Search for the cell housing the specified text and yield its [x, y] center coordinate. 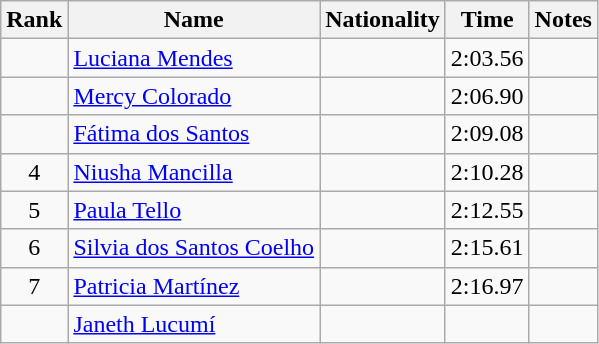
2:15.61 [487, 248]
Name [194, 20]
Janeth Lucumí [194, 324]
Notes [563, 20]
2:03.56 [487, 58]
2:12.55 [487, 210]
Time [487, 20]
Fátima dos Santos [194, 134]
2:10.28 [487, 172]
Niusha Mancilla [194, 172]
Mercy Colorado [194, 96]
6 [34, 248]
2:16.97 [487, 286]
Luciana Mendes [194, 58]
2:09.08 [487, 134]
Paula Tello [194, 210]
Rank [34, 20]
4 [34, 172]
Patricia Martínez [194, 286]
5 [34, 210]
Silvia dos Santos Coelho [194, 248]
7 [34, 286]
Nationality [383, 20]
2:06.90 [487, 96]
